Scan for the cell matching the given text and deliver its [X, Y] coordinate at center. 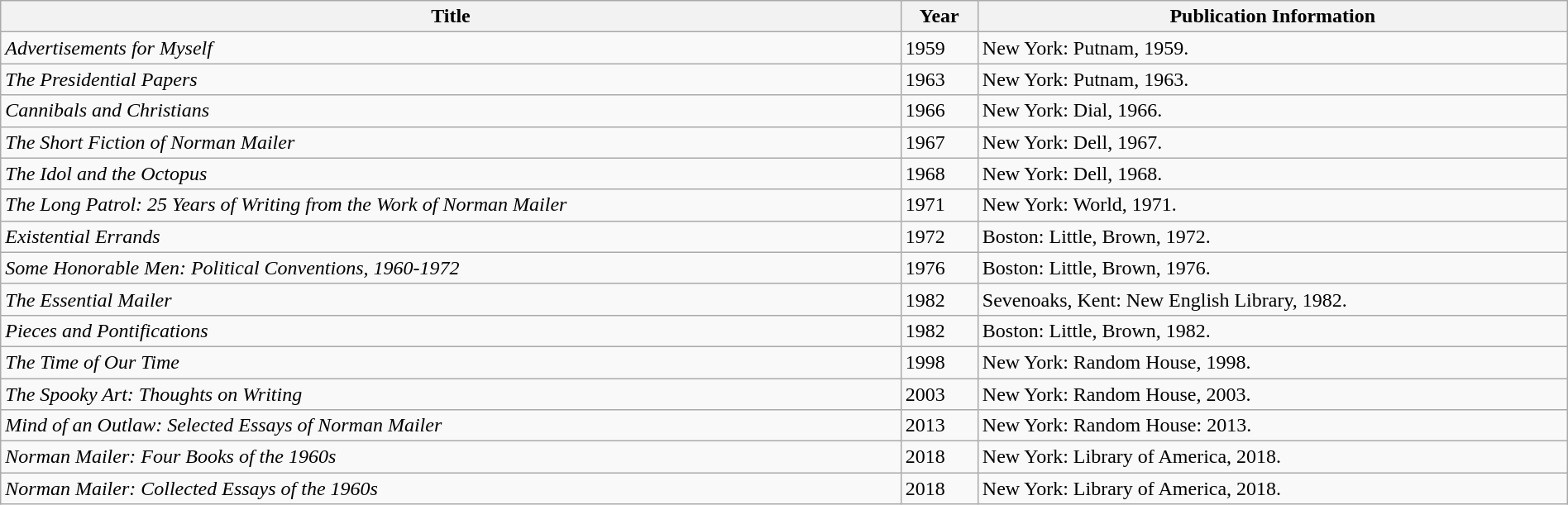
The Short Fiction of Norman Mailer [451, 142]
1972 [939, 236]
The Long Patrol: 25 Years of Writing from the Work of Norman Mailer [451, 205]
2003 [939, 394]
New York: Random House, 1998. [1272, 362]
1963 [939, 79]
1968 [939, 174]
2013 [939, 426]
Advertisements for Myself [451, 48]
The Time of Our Time [451, 362]
New York: Dell, 1967. [1272, 142]
New York: World, 1971. [1272, 205]
Boston: Little, Brown, 1982. [1272, 331]
The Presidential Papers [451, 79]
Existential Errands [451, 236]
Some Honorable Men: Political Conventions, 1960-1972 [451, 268]
The Spooky Art: Thoughts on Writing [451, 394]
1966 [939, 111]
Boston: Little, Brown, 1976. [1272, 268]
New York: Dial, 1966. [1272, 111]
Pieces and Pontifications [451, 331]
The Idol and the Octopus [451, 174]
Norman Mailer: Collected Essays of the 1960s [451, 488]
1998 [939, 362]
New York: Random House, 2003. [1272, 394]
1976 [939, 268]
Title [451, 17]
1967 [939, 142]
The Essential Mailer [451, 299]
1971 [939, 205]
Mind of an Outlaw: Selected Essays of Norman Mailer [451, 426]
New York: Random House: 2013. [1272, 426]
Year [939, 17]
New York: Putnam, 1963. [1272, 79]
1959 [939, 48]
Boston: Little, Brown, 1972. [1272, 236]
Publication Information [1272, 17]
Norman Mailer: Four Books of the 1960s [451, 457]
Sevenoaks, Kent: New English Library, 1982. [1272, 299]
New York: Putnam, 1959. [1272, 48]
New York: Dell, 1968. [1272, 174]
Cannibals and Christians [451, 111]
